Extract the (x, y) coordinate from the center of the cell holding the provided text.  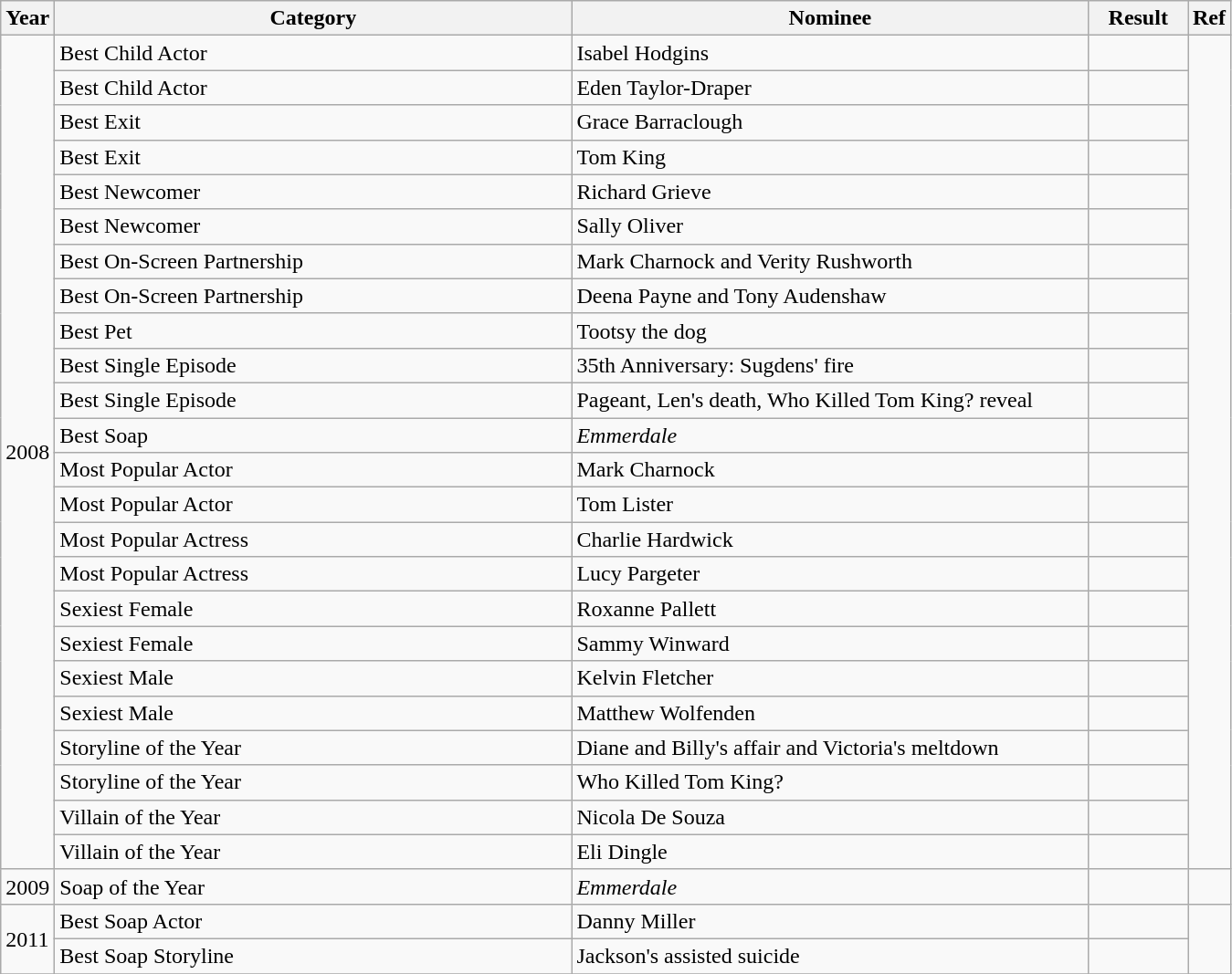
Ref (1209, 18)
2008 (27, 453)
Best Soap (313, 435)
Sammy Winward (830, 644)
Jackson's assisted suicide (830, 956)
Sally Oliver (830, 226)
Lucy Pargeter (830, 574)
Mark Charnock and Verity Rushworth (830, 261)
Nominee (830, 18)
Mark Charnock (830, 470)
Isabel Hodgins (830, 53)
Nicola De Souza (830, 817)
Who Killed Tom King? (830, 782)
Year (27, 18)
Deena Payne and Tony Audenshaw (830, 296)
Best Soap Actor (313, 921)
Kelvin Fletcher (830, 678)
2009 (27, 886)
Category (313, 18)
35th Anniversary: Sugdens' fire (830, 365)
Eden Taylor-Draper (830, 88)
Richard Grieve (830, 192)
Danny Miller (830, 921)
Best Soap Storyline (313, 956)
Pageant, Len's death, Who Killed Tom King? reveal (830, 400)
Tom Lister (830, 505)
Eli Dingle (830, 852)
2011 (27, 938)
Matthew Wolfenden (830, 713)
Roxanne Pallett (830, 609)
Tom King (830, 157)
Tootsy the dog (830, 330)
Grace Barraclough (830, 122)
Result (1138, 18)
Soap of the Year (313, 886)
Best Pet (313, 330)
Diane and Billy's affair and Victoria's meltdown (830, 748)
Charlie Hardwick (830, 539)
